Output the (x, y) coordinate of the center of the cell containing the given text.  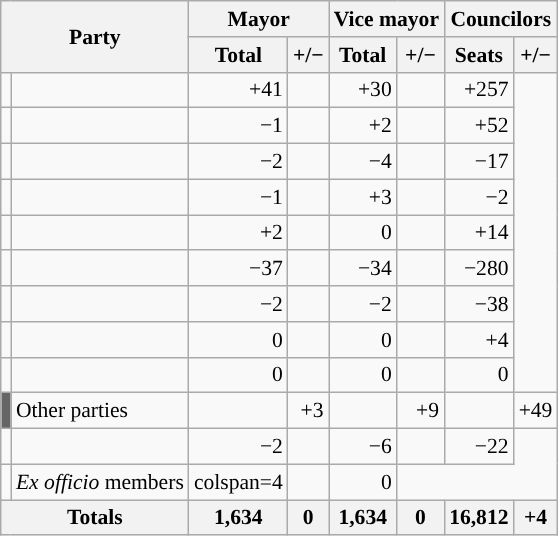
−17 (478, 162)
−22 (478, 447)
−37 (238, 269)
Councilors (500, 19)
−6 (363, 447)
−34 (363, 269)
−38 (478, 304)
+30 (363, 90)
colspan=4 (238, 482)
+257 (478, 90)
Totals (95, 518)
Ex officio members (100, 482)
+9 (420, 411)
Vice mayor (386, 19)
Other parties (100, 411)
Mayor (259, 19)
Seats (478, 55)
16,812 (478, 518)
+14 (478, 233)
+41 (238, 90)
+49 (536, 411)
−4 (363, 162)
+52 (478, 126)
−280 (478, 269)
Party (95, 36)
